Scan for the cell matching the given text and deliver its (X, Y) coordinate at center. 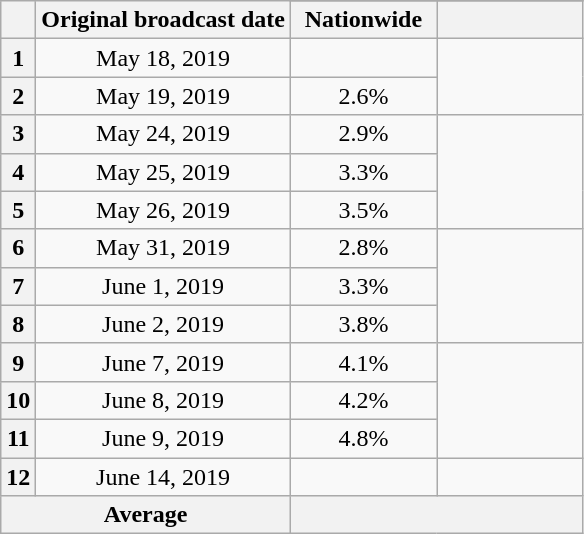
3.8% (363, 324)
June 7, 2019 (164, 362)
6 (18, 248)
May 26, 2019 (164, 210)
12 (18, 477)
4.1% (363, 362)
3.5% (363, 210)
4.8% (363, 438)
May 31, 2019 (164, 248)
2.8% (363, 248)
4.2% (363, 400)
June 14, 2019 (164, 477)
June 9, 2019 (164, 438)
9 (18, 362)
June 2, 2019 (164, 324)
May 25, 2019 (164, 172)
May 24, 2019 (164, 134)
4 (18, 172)
7 (18, 286)
10 (18, 400)
3 (18, 134)
2.6% (363, 96)
2 (18, 96)
May 19, 2019 (164, 96)
June 8, 2019 (164, 400)
Average (146, 515)
Original broadcast date (164, 20)
June 1, 2019 (164, 286)
11 (18, 438)
May 18, 2019 (164, 58)
5 (18, 210)
1 (18, 58)
Nationwide (363, 20)
8 (18, 324)
2.9% (363, 134)
